Output the (x, y) coordinate of the center of the cell containing the given text.  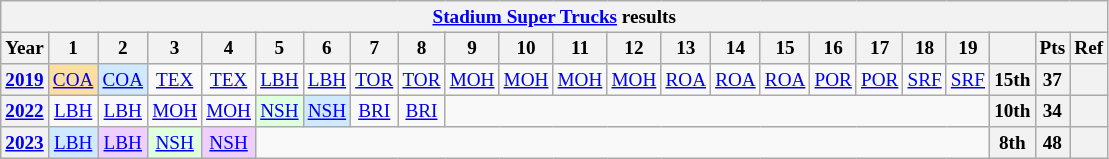
Pts (1052, 48)
Ref (1089, 48)
9 (472, 48)
6 (327, 48)
5 (280, 48)
14 (736, 48)
2 (123, 48)
10 (526, 48)
15 (785, 48)
37 (1052, 80)
10th (1012, 111)
13 (686, 48)
12 (634, 48)
17 (879, 48)
7 (374, 48)
18 (924, 48)
16 (833, 48)
4 (229, 48)
15th (1012, 80)
3 (175, 48)
Stadium Super Trucks results (554, 17)
2019 (25, 80)
8th (1012, 143)
11 (580, 48)
8 (422, 48)
34 (1052, 111)
2023 (25, 143)
48 (1052, 143)
1 (73, 48)
2022 (25, 111)
19 (968, 48)
Year (25, 48)
